Locate the cell with the specified text and output its (x, y) center coordinate. 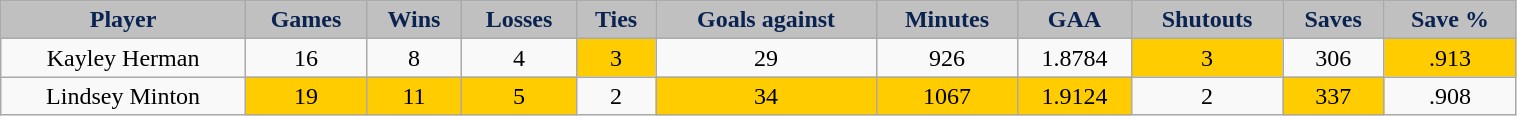
11 (414, 96)
Losses (518, 20)
Lindsey Minton (124, 96)
4 (518, 58)
1.9124 (1074, 96)
Ties (616, 20)
1067 (948, 96)
Wins (414, 20)
.913 (1450, 58)
1.8784 (1074, 58)
Saves (1332, 20)
926 (948, 58)
34 (766, 96)
GAA (1074, 20)
Goals against (766, 20)
5 (518, 96)
.908 (1450, 96)
Minutes (948, 20)
29 (766, 58)
Shutouts (1208, 20)
Player (124, 20)
Save % (1450, 20)
8 (414, 58)
306 (1332, 58)
Kayley Herman (124, 58)
19 (306, 96)
337 (1332, 96)
Games (306, 20)
16 (306, 58)
